Return the (x, y) coordinate for the center point of the cell that contains the specified text.  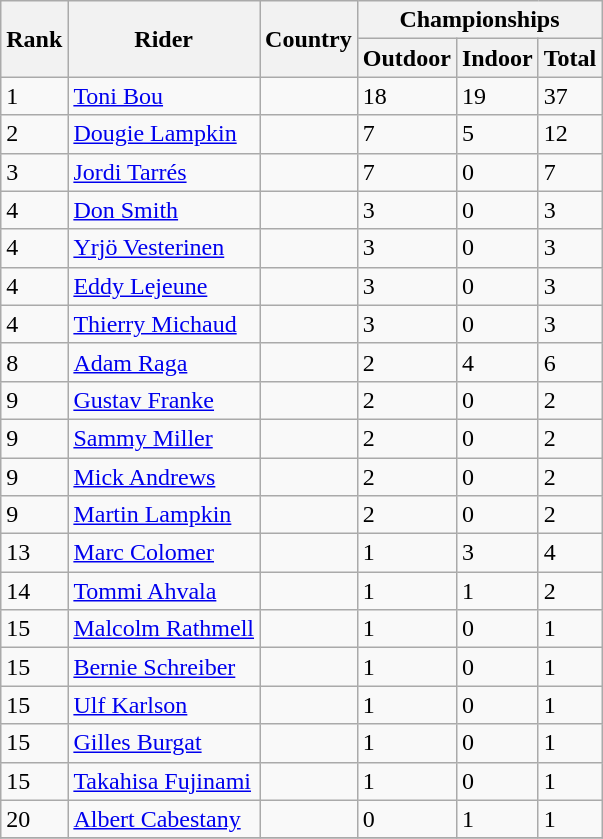
Rider (164, 39)
Albert Cabestany (164, 819)
Adam Raga (164, 362)
19 (497, 96)
18 (406, 96)
Thierry Michaud (164, 324)
Bernie Schreiber (164, 667)
Jordi Tarrés (164, 172)
Toni Bou (164, 96)
Yrjö Vesterinen (164, 248)
Outdoor (406, 58)
8 (34, 362)
Eddy Lejeune (164, 286)
Malcolm Rathmell (164, 629)
Takahisa Fujinami (164, 781)
Marc Colomer (164, 553)
Dougie Lampkin (164, 134)
37 (570, 96)
Country (309, 39)
Sammy Miller (164, 438)
Gustav Franke (164, 400)
20 (34, 819)
13 (34, 553)
Ulf Karlson (164, 705)
Indoor (497, 58)
12 (570, 134)
6 (570, 362)
Rank (34, 39)
Total (570, 58)
Tommi Ahvala (164, 591)
5 (497, 134)
Gilles Burgat (164, 743)
Martin Lampkin (164, 515)
Championships (479, 20)
Mick Andrews (164, 477)
Don Smith (164, 210)
14 (34, 591)
